Detect which cell encompasses the target text, then output its (x, y) center coordinate. 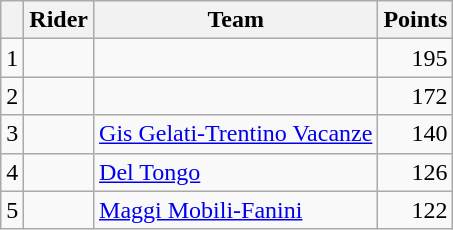
122 (416, 210)
Gis Gelati-Trentino Vacanze (236, 134)
4 (12, 172)
2 (12, 96)
3 (12, 134)
195 (416, 58)
Points (416, 20)
Team (236, 20)
5 (12, 210)
140 (416, 134)
172 (416, 96)
126 (416, 172)
1 (12, 58)
Rider (59, 20)
Del Tongo (236, 172)
Maggi Mobili-Fanini (236, 210)
